Detect which cell encompasses the target text, then output its (X, Y) center coordinate. 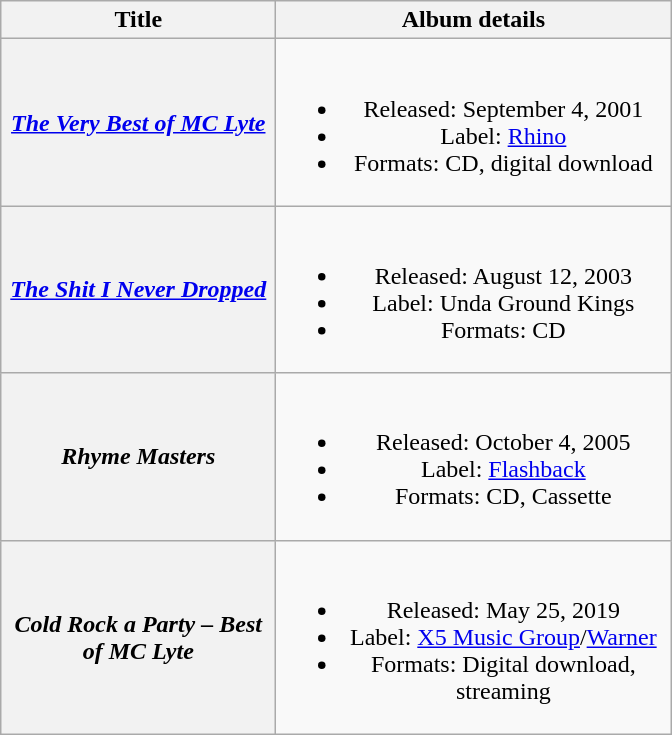
Title (138, 20)
The Shit I Never Dropped (138, 290)
Released: October 4, 2005Label: FlashbackFormats: CD, Cassette (474, 456)
Released: May 25, 2019Label: X5 Music Group/WarnerFormats: Digital download, streaming (474, 637)
The Very Best of MC Lyte (138, 122)
Cold Rock a Party – Best of MC Lyte (138, 637)
Released: August 12, 2003Label: Unda Ground KingsFormats: CD (474, 290)
Rhyme Masters (138, 456)
Released: September 4, 2001Label: RhinoFormats: CD, digital download (474, 122)
Album details (474, 20)
